From the cell containing the given text, extract its center point as [x, y] coordinate. 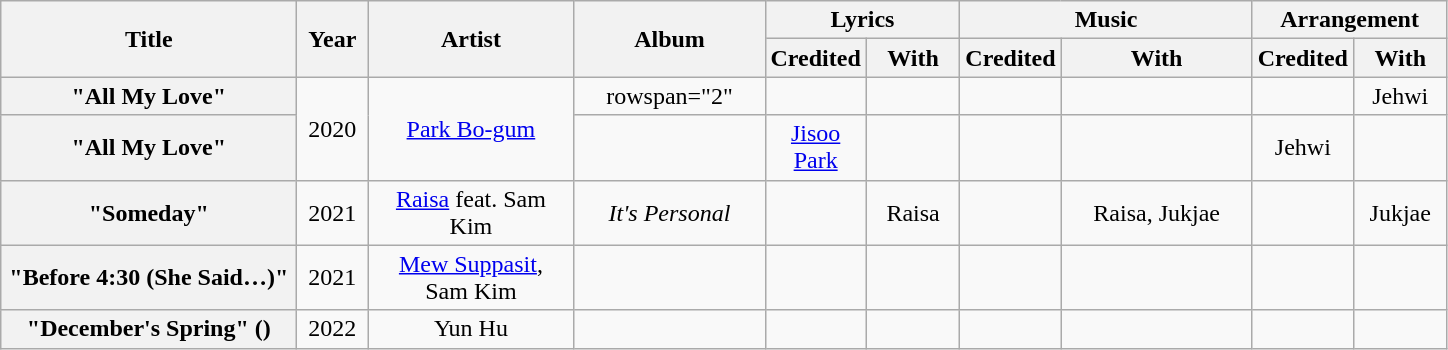
Arrangement [1350, 20]
Mew Suppasit, Sam Kim [471, 278]
"Before 4:30 (She Said…)" [149, 278]
2022 [332, 329]
Lyrics [862, 20]
Raisa, Jukjae [1156, 212]
It's Personal [670, 212]
Title [149, 39]
rowspan="2" [670, 96]
Artist [471, 39]
Music [1106, 20]
Jisoo Park [816, 148]
Year [332, 39]
"December's Spring" () [149, 329]
Raisa [913, 212]
Park Bo-gum [471, 128]
"Someday" [149, 212]
2020 [332, 128]
Raisa feat. Sam Kim [471, 212]
Yun Hu [471, 329]
Jukjae [1400, 212]
Album [670, 39]
